Extract the [x, y] coordinate from the center of the cell holding the provided text.  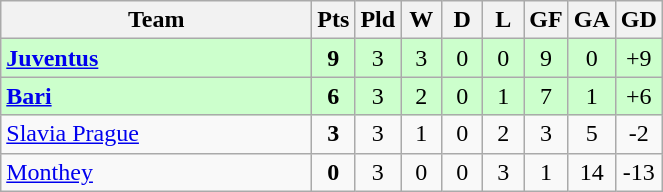
L [504, 20]
GD [638, 20]
Monthey [156, 172]
Pld [378, 20]
Bari [156, 96]
-2 [638, 134]
Juventus [156, 58]
Pts [334, 20]
+6 [638, 96]
+9 [638, 58]
-13 [638, 172]
6 [334, 96]
GA [592, 20]
7 [546, 96]
Slavia Prague [156, 134]
5 [592, 134]
GF [546, 20]
D [462, 20]
Team [156, 20]
W [422, 20]
14 [592, 172]
